Pinpoint the cell where the given text exists, returning its [x, y] midpoint coordinate. 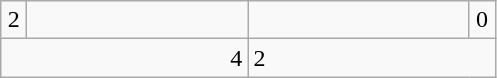
0 [482, 20]
4 [124, 58]
